For the text-containing cell, return its midpoint in [x, y] coordinate format. 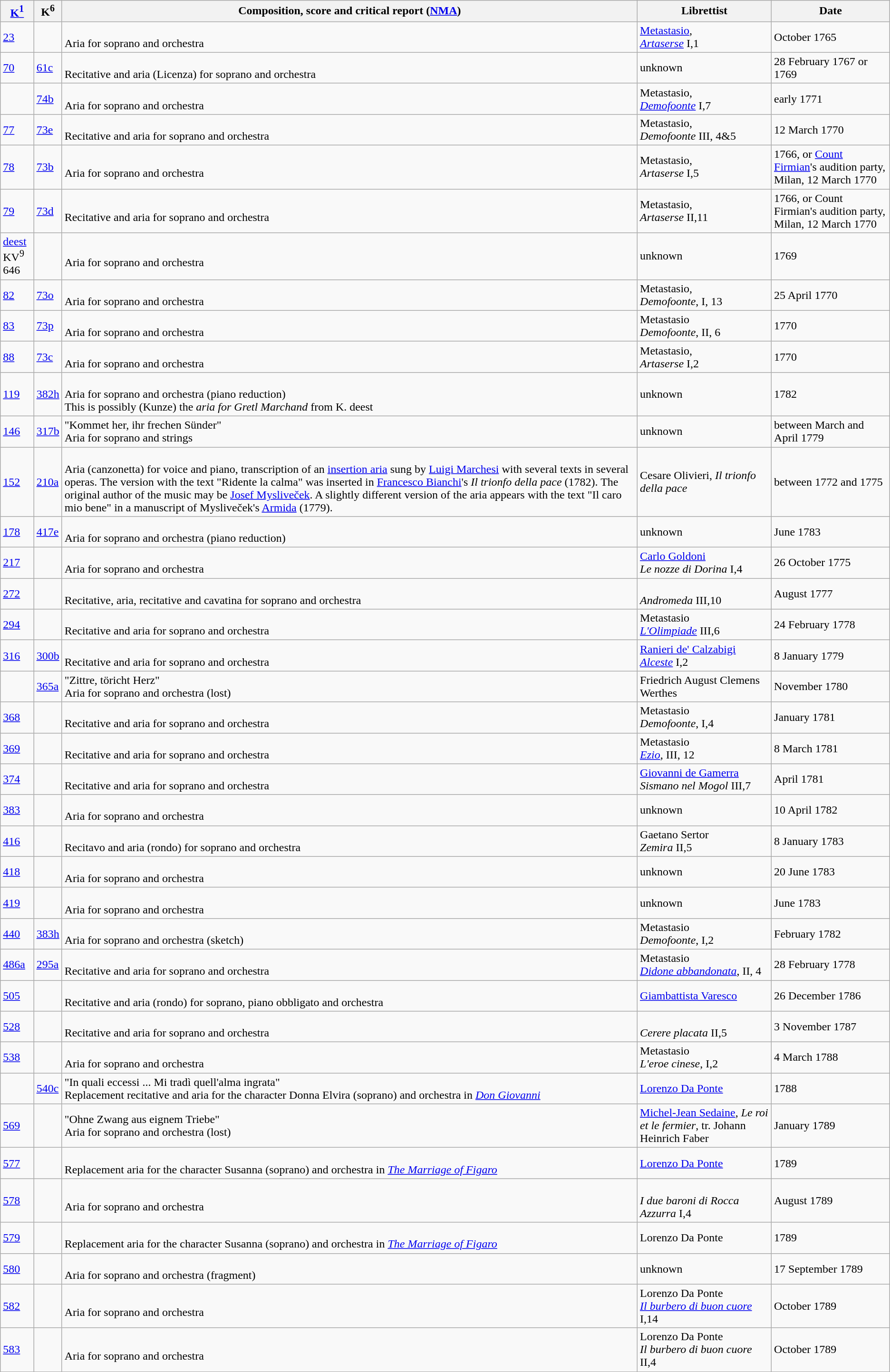
Friedrich August Clemens Werthes [705, 686]
K6 [48, 11]
Metastasio,Demofoonte, I, 13 [705, 295]
K1 [17, 11]
January 1789 [831, 1126]
MetastasioL'Olimpiade III,6 [705, 624]
I due baroni di Rocca Azzurra I,4 [705, 1200]
October 1765 [831, 37]
152 [17, 482]
569 [17, 1126]
8 January 1779 [831, 656]
70 [17, 67]
early 1771 [831, 99]
74b [48, 99]
369 [17, 748]
1788 [831, 1088]
August 1789 [831, 1200]
417e [48, 532]
3 November 1787 [831, 1027]
61c [48, 67]
Recitative, aria, recitative and cavatina for soprano and orchestra [349, 594]
83 [17, 326]
MetastasioDemofoonte, I,2 [705, 933]
24 February 1778 [831, 624]
4 March 1788 [831, 1058]
Composition, score and critical report (NMA) [349, 11]
300b [48, 656]
540c [48, 1088]
deestKV9 646 [17, 257]
10 April 1782 [831, 810]
MetastasioL'eroe cinese, I,2 [705, 1058]
25 April 1770 [831, 295]
146 [17, 432]
486a [17, 965]
73b [48, 167]
Lorenzo Da PonteIl burbero di buon cuore I,14 [705, 1306]
Librettist [705, 11]
77 [17, 129]
12 March 1770 [831, 129]
Recitative and aria (rondo) for soprano, piano obbligato and orchestra [349, 996]
73p [48, 326]
317b [48, 432]
23 [17, 37]
79 [17, 211]
580 [17, 1269]
Aria for soprano and orchestra (sketch) [349, 933]
368 [17, 718]
88 [17, 356]
419 [17, 903]
440 [17, 933]
Carlo GoldoniLe nozze di Dorina I,4 [705, 563]
119 [17, 394]
28 February 1778 [831, 965]
418 [17, 872]
365a [48, 686]
295a [48, 965]
"Ohne Zwang aus eignem Triebe"Aria for soprano and orchestra (lost) [349, 1126]
November 1780 [831, 686]
Aria for soprano and orchestra (fragment) [349, 1269]
8 January 1783 [831, 841]
26 October 1775 [831, 563]
Giambattista Varesco [705, 996]
"Zittre, töricht Herz"Aria for soprano and orchestra (lost) [349, 686]
538 [17, 1058]
505 [17, 996]
Metastasio,Artaserse I,1 [705, 37]
577 [17, 1163]
Michel-Jean Sedaine, Le roi et le fermier, tr. Johann Heinrich Faber [705, 1126]
374 [17, 779]
Metastasio,Artaserse I,5 [705, 167]
Ranieri de' CalzabigiAlceste I,2 [705, 656]
Recitavo and aria (rondo) for soprano and orchestra [349, 841]
78 [17, 167]
MetastasioDidone abbandonata, II, 4 [705, 965]
Gaetano SertorZemira II,5 [705, 841]
August 1777 [831, 594]
Giovanni de GamerraSismano nel Mogol III,7 [705, 779]
210a [48, 482]
MetastasioDemofoonte, I,4 [705, 718]
Metastasio,Artaserse I,2 [705, 356]
April 1781 [831, 779]
20 June 1783 [831, 872]
294 [17, 624]
383 [17, 810]
8 March 1781 [831, 748]
382h [48, 394]
Andromeda III,10 [705, 594]
82 [17, 295]
Lorenzo Da PonteIl burbero di buon cuore II,4 [705, 1350]
582 [17, 1306]
Cerere placata II,5 [705, 1027]
January 1781 [831, 718]
Metastasio,Demofoonte I,7 [705, 99]
383h [48, 933]
73e [48, 129]
73d [48, 211]
Aria for soprano and orchestra (piano reduction)This is possibly (Kunze) the aria for Gretl Marchand from K. deest [349, 394]
MetastasioEzio, III, 12 [705, 748]
between March and April 1779 [831, 432]
17 September 1789 [831, 1269]
28 February 1767 or 1769 [831, 67]
Metastasio,Demofoonte III, 4&5 [705, 129]
26 December 1786 [831, 996]
Cesare Olivieri, Il trionfo della pace [705, 482]
between 1772 and 1775 [831, 482]
1782 [831, 394]
217 [17, 563]
MetastasioDemofoonte, II, 6 [705, 326]
528 [17, 1027]
583 [17, 1350]
Metastasio,Artaserse II,11 [705, 211]
416 [17, 841]
73o [48, 295]
"Kommet her, ihr frechen Sünder"Aria for soprano and strings [349, 432]
73c [48, 356]
178 [17, 532]
578 [17, 1200]
316 [17, 656]
1769 [831, 257]
Aria for soprano and orchestra (piano reduction) [349, 532]
February 1782 [831, 933]
Recitative and aria (Licenza) for soprano and orchestra [349, 67]
Date [831, 11]
272 [17, 594]
579 [17, 1238]
